Locate the cell with the specified text and output its [x, y] center coordinate. 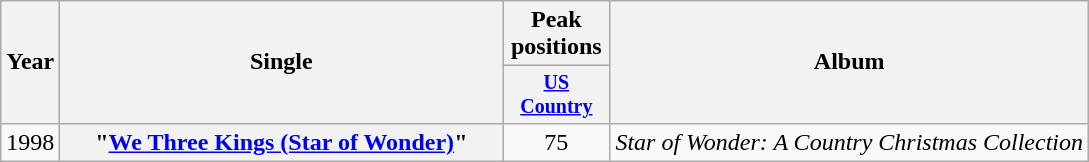
Peak positions [556, 34]
US Country [556, 94]
1998 [30, 142]
Star of Wonder: A Country Christmas Collection [850, 142]
"We Three Kings (Star of Wonder)" [282, 142]
Single [282, 62]
75 [556, 142]
Year [30, 62]
Album [850, 62]
